From the cell containing the given text, extract its center point as (x, y) coordinate. 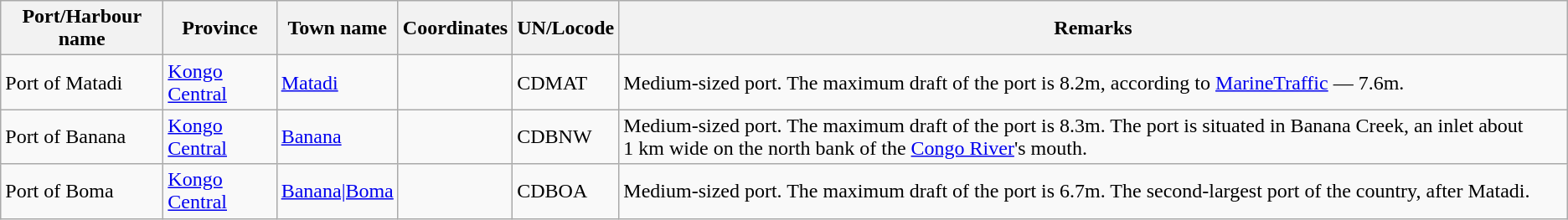
Port of Banana (82, 137)
Medium-sized port. The maximum draft of the port is 8.2m, according to MarineTraffic ― 7.6m. (1093, 82)
CDMAT (566, 82)
Banana (337, 137)
Medium-sized port. The maximum draft of the port is 6.7m. The second-largest port of the country, after Matadi. (1093, 191)
Remarks (1093, 28)
Banana|Boma (337, 191)
Coordinates (455, 28)
Town name (337, 28)
Port of Boma (82, 191)
Port of Matadi (82, 82)
UN/Locode (566, 28)
Province (219, 28)
Port/Harbour name (82, 28)
Matadi (337, 82)
CDBNW (566, 137)
CDBOA (566, 191)
